Scan for the cell matching the given text and deliver its (x, y) coordinate at center. 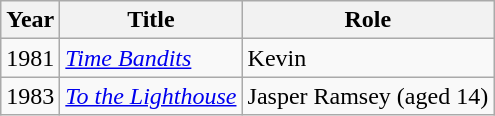
Time Bandits (151, 58)
Role (368, 20)
Kevin (368, 58)
Jasper Ramsey (aged 14) (368, 96)
To the Lighthouse (151, 96)
Year (30, 20)
1981 (30, 58)
Title (151, 20)
1983 (30, 96)
